From the cell containing the given text, extract its center point as (x, y) coordinate. 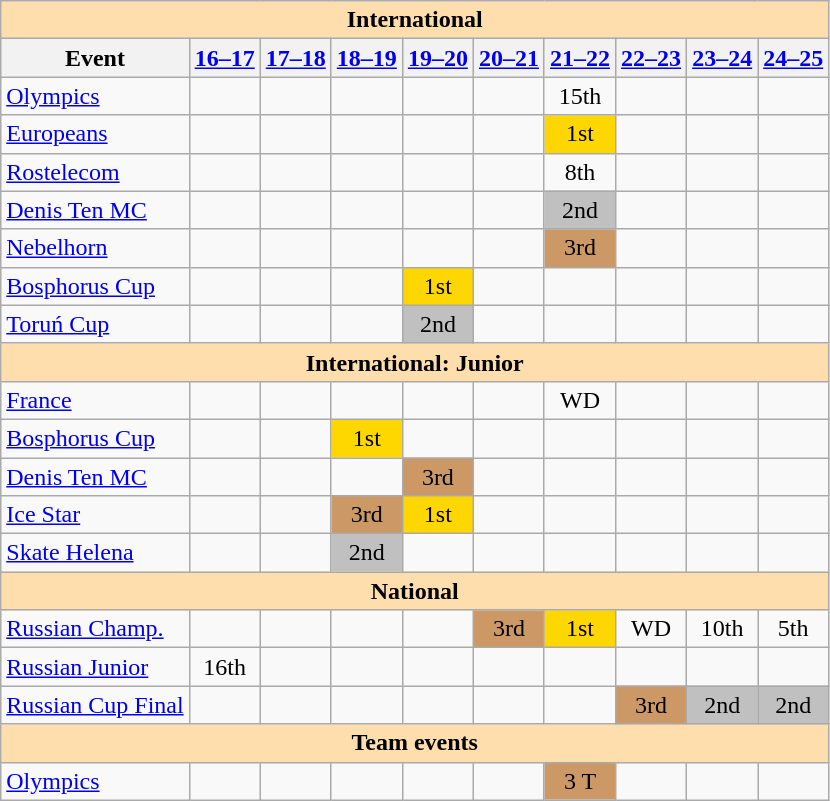
21–22 (580, 58)
17–18 (296, 58)
France (95, 400)
23–24 (722, 58)
International (415, 20)
Event (95, 58)
Europeans (95, 134)
15th (580, 96)
3 T (580, 781)
Nebelhorn (95, 248)
20–21 (508, 58)
16–17 (224, 58)
National (415, 591)
5th (794, 629)
16th (224, 667)
19–20 (438, 58)
8th (580, 172)
10th (722, 629)
24–25 (794, 58)
Skate Helena (95, 553)
Russian Champ. (95, 629)
Toruń Cup (95, 324)
Team events (415, 743)
Russian Junior (95, 667)
Rostelecom (95, 172)
Ice Star (95, 515)
22–23 (652, 58)
18–19 (366, 58)
Russian Cup Final (95, 705)
International: Junior (415, 362)
